Search for the cell housing the specified text and yield its (X, Y) center coordinate. 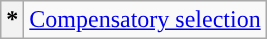
Compensatory selection (145, 20)
* (12, 20)
